Pinpoint the cell where the given text exists, returning its [x, y] midpoint coordinate. 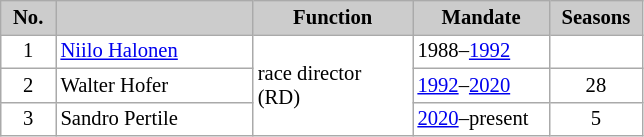
2020–present [480, 119]
No. [28, 17]
1992–2020 [480, 85]
1 [28, 51]
3 [28, 119]
Sandro Pertile [154, 119]
28 [596, 85]
Walter Hofer [154, 85]
2 [28, 85]
Seasons [596, 17]
Function [333, 17]
race director (RD) [333, 84]
1988–1992 [480, 51]
Mandate [480, 17]
5 [596, 119]
Niilo Halonen [154, 51]
